Identify which cell holds the provided text, then report its [x, y] central coordinate. 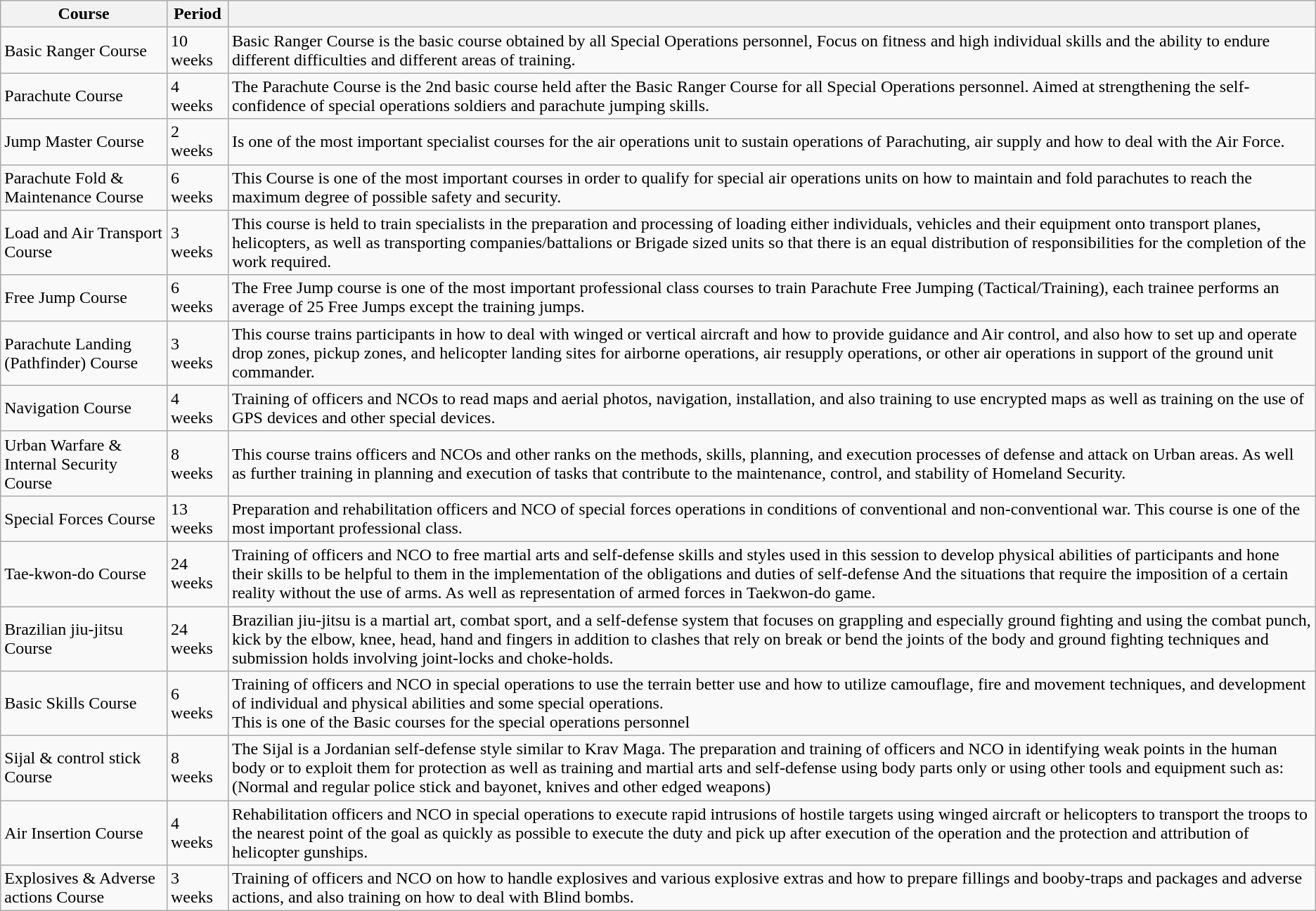
Special Forces Course [84, 519]
Jump Master Course [84, 142]
10 weeks [197, 51]
Tae-kwon-do Course [84, 574]
Air Insertion Course [84, 833]
Parachute Fold & Maintenance Course [84, 187]
Load and Air Transport Course [84, 243]
Basic Skills Course [84, 704]
Parachute Course [84, 96]
Free Jump Course [84, 298]
Basic Ranger Course [84, 51]
Parachute Landing (Pathfinder) Course [84, 353]
Brazilian jiu-jitsu Course [84, 638]
Urban Warfare & Internal Security Course [84, 463]
Period [197, 14]
13 weeks [197, 519]
Sijal & control stick Course [84, 768]
Navigation Course [84, 408]
Course [84, 14]
Explosives & Adverse actions Course [84, 889]
2 weeks [197, 142]
